Provide the (X, Y) coordinate of the cell's center where the given text is located.  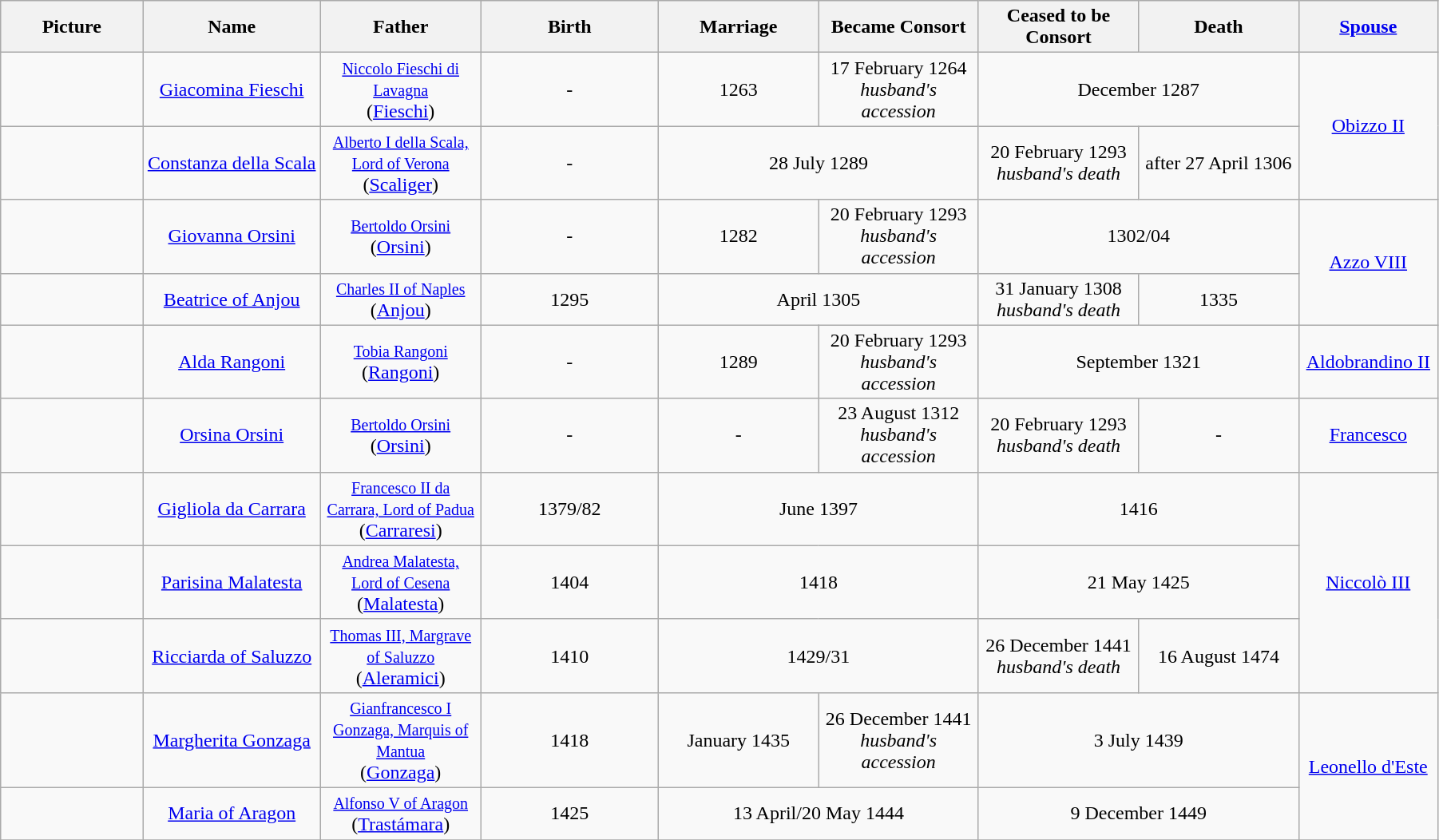
Thomas III, Margrave of Saluzzo (Aleramici) (401, 656)
26 December 1441husband's death (1058, 656)
1282 (739, 236)
31 January 1308husband's death (1058, 299)
9 December 1449 (1139, 813)
Marriage (739, 27)
Alberto I della Scala, Lord of Verona (Scaliger) (401, 163)
Beatrice of Anjou (232, 299)
Ricciarda of Saluzzo (232, 656)
1425 (570, 813)
Niccolo Fieschi di Lavagna (Fieschi) (401, 89)
21 May 1425 (1139, 582)
23 August 1312husband's accession (898, 435)
1404 (570, 582)
Picture (72, 27)
Charles II of Naples (Anjou) (401, 299)
Alfonso V of Aragon(Trastámara) (401, 813)
Niccolò III (1368, 582)
April 1305 (819, 299)
Leonello d'Este (1368, 766)
Ceased to be Consort (1058, 27)
1429/31 (819, 656)
Aldobrandino II (1368, 362)
Birth (570, 27)
1295 (570, 299)
December 1287 (1139, 89)
3 July 1439 (1139, 739)
Parisina Malatesta (232, 582)
January 1435 (739, 739)
Tobia Rangoni (Rangoni) (401, 362)
Azzo VIII (1368, 262)
1335 (1219, 299)
1416 (1139, 509)
Francesco II da Carrara, Lord of Padua (Carraresi) (401, 509)
Gianfrancesco I Gonzaga, Marquis of Mantua (Gonzaga) (401, 739)
17 February 1264husband's accession (898, 89)
1410 (570, 656)
1289 (739, 362)
1379/82 (570, 509)
1263 (739, 89)
Andrea Malatesta, Lord of Cesena (Malatesta) (401, 582)
1302/04 (1139, 236)
Maria of Aragon (232, 813)
Gigliola da Carrara (232, 509)
Giovanna Orsini (232, 236)
June 1397 (819, 509)
Father (401, 27)
16 August 1474 (1219, 656)
Margherita Gonzaga (232, 739)
26 December 1441husband's accession (898, 739)
September 1321 (1139, 362)
Alda Rangoni (232, 362)
Spouse (1368, 27)
Became Consort (898, 27)
Name (232, 27)
after 27 April 1306 (1219, 163)
Orsina Orsini (232, 435)
Death (1219, 27)
Obizzo II (1368, 126)
28 July 1289 (819, 163)
Giacomina Fieschi (232, 89)
Constanza della Scala (232, 163)
Francesco (1368, 435)
13 April/20 May 1444 (819, 813)
